Scan for the cell matching the given text and deliver its (X, Y) coordinate at center. 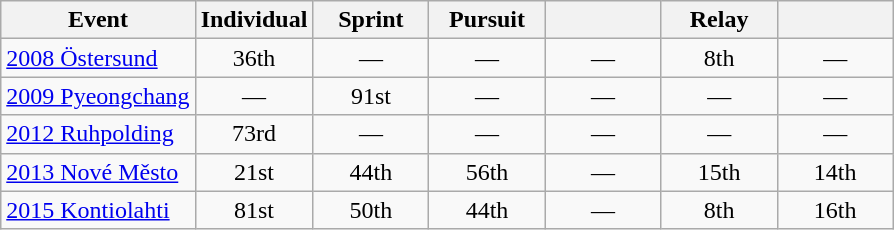
16th (835, 210)
50th (371, 210)
91st (371, 96)
Pursuit (487, 20)
2013 Nové Město (98, 172)
2008 Östersund (98, 58)
2009 Pyeongchang (98, 96)
15th (719, 172)
14th (835, 172)
Individual (254, 20)
36th (254, 58)
Event (98, 20)
2015 Kontiolahti (98, 210)
21st (254, 172)
Sprint (371, 20)
2012 Ruhpolding (98, 134)
Relay (719, 20)
73rd (254, 134)
81st (254, 210)
56th (487, 172)
